For the text-containing cell, return its midpoint in (x, y) coordinate format. 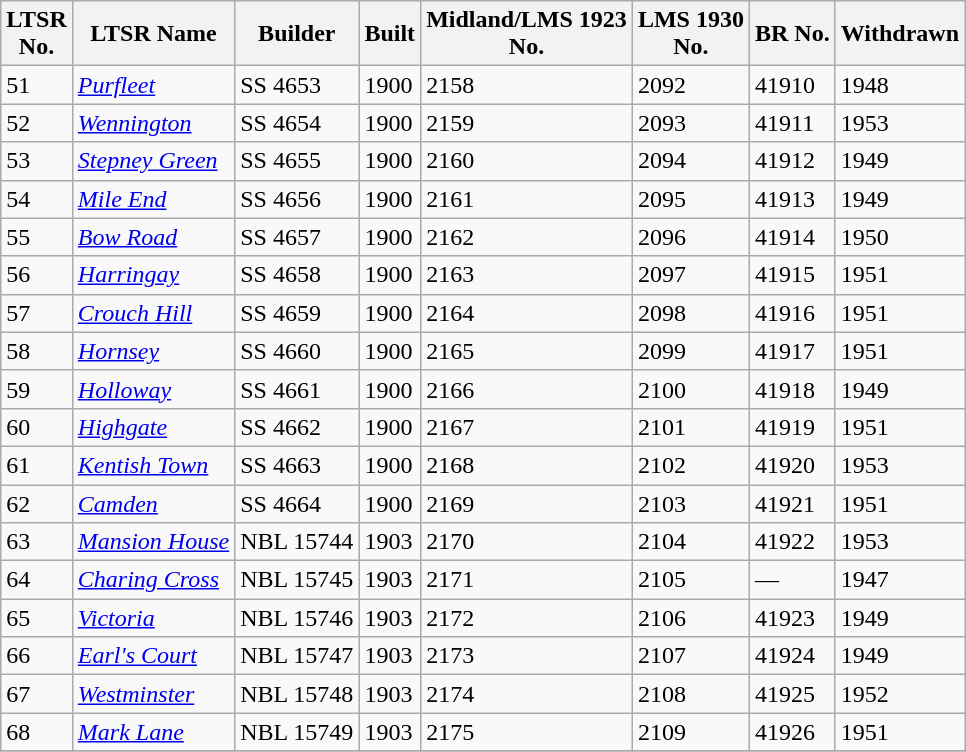
Holloway (153, 389)
NBL 15749 (297, 732)
1952 (900, 694)
LMS 1930No. (690, 34)
2101 (690, 427)
Builder (297, 34)
41917 (792, 351)
2098 (690, 313)
41910 (792, 85)
Harringay (153, 275)
41921 (792, 503)
66 (37, 656)
2109 (690, 732)
2106 (690, 618)
58 (37, 351)
56 (37, 275)
Bow Road (153, 237)
41916 (792, 313)
Mark Lane (153, 732)
51 (37, 85)
NBL 15746 (297, 618)
2100 (690, 389)
2174 (527, 694)
41915 (792, 275)
57 (37, 313)
2160 (527, 161)
Crouch Hill (153, 313)
2095 (690, 199)
41920 (792, 465)
Highgate (153, 427)
Charing Cross (153, 580)
41911 (792, 123)
41913 (792, 199)
Midland/LMS 1923No. (527, 34)
Westminster (153, 694)
2166 (527, 389)
SS 4653 (297, 85)
41919 (792, 427)
52 (37, 123)
2092 (690, 85)
SS 4660 (297, 351)
SS 4662 (297, 427)
SS 4657 (297, 237)
2107 (690, 656)
LTSRNo. (37, 34)
Earl's Court (153, 656)
2159 (527, 123)
BR No. (792, 34)
63 (37, 542)
41918 (792, 389)
Camden (153, 503)
2168 (527, 465)
SS 4658 (297, 275)
2099 (690, 351)
Mansion House (153, 542)
41914 (792, 237)
Purfleet (153, 85)
2102 (690, 465)
NBL 15747 (297, 656)
Built (390, 34)
54 (37, 199)
LTSR Name (153, 34)
1948 (900, 85)
Mile End (153, 199)
— (792, 580)
41923 (792, 618)
Victoria (153, 618)
2093 (690, 123)
59 (37, 389)
2104 (690, 542)
41925 (792, 694)
2094 (690, 161)
41912 (792, 161)
2158 (527, 85)
2163 (527, 275)
2175 (527, 732)
55 (37, 237)
53 (37, 161)
Withdrawn (900, 34)
1947 (900, 580)
SS 4654 (297, 123)
Wennington (153, 123)
NBL 15748 (297, 694)
2162 (527, 237)
Stepney Green (153, 161)
60 (37, 427)
2161 (527, 199)
41924 (792, 656)
2108 (690, 694)
67 (37, 694)
2164 (527, 313)
SS 4661 (297, 389)
SS 4659 (297, 313)
2103 (690, 503)
SS 4663 (297, 465)
SS 4656 (297, 199)
NBL 15744 (297, 542)
Kentish Town (153, 465)
NBL 15745 (297, 580)
41926 (792, 732)
65 (37, 618)
2170 (527, 542)
2165 (527, 351)
Hornsey (153, 351)
2105 (690, 580)
SS 4664 (297, 503)
62 (37, 503)
64 (37, 580)
68 (37, 732)
2172 (527, 618)
2171 (527, 580)
2096 (690, 237)
1950 (900, 237)
41922 (792, 542)
SS 4655 (297, 161)
2173 (527, 656)
61 (37, 465)
2169 (527, 503)
2097 (690, 275)
2167 (527, 427)
